Find where the given text appears and provide that cell's center as [x, y] coordinate. 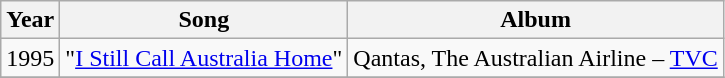
Album [536, 20]
"I Still Call Australia Home" [204, 58]
Qantas, The Australian Airline – TVC [536, 58]
Song [204, 20]
Year [30, 20]
1995 [30, 58]
